Search for the cell housing the specified text and yield its [X, Y] center coordinate. 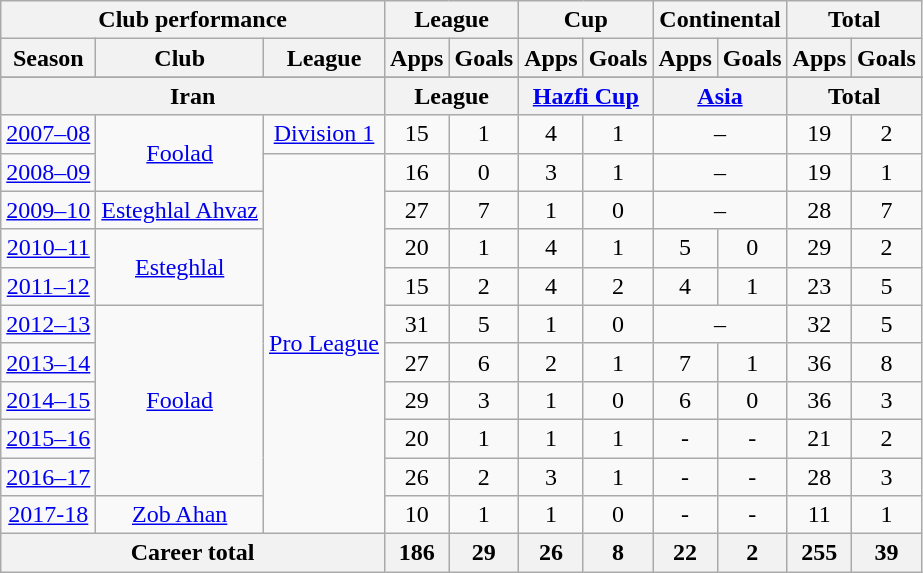
Hazfi Cup [586, 96]
Asia [720, 96]
Zob Ahan [180, 515]
2013–14 [48, 362]
22 [685, 553]
2014–15 [48, 400]
16 [417, 172]
2015–16 [48, 438]
2010–11 [48, 248]
255 [819, 553]
32 [819, 324]
Career total [193, 553]
39 [887, 553]
Esteghlal [180, 267]
Esteghlal Ahvaz [180, 210]
Cup [586, 20]
Continental [720, 20]
2012–13 [48, 324]
2008–09 [48, 172]
Iran [193, 96]
23 [819, 286]
186 [417, 553]
Pro League [324, 344]
10 [417, 515]
31 [417, 324]
Division 1 [324, 134]
Club [180, 58]
2016–17 [48, 477]
Club performance [193, 20]
2007–08 [48, 134]
21 [819, 438]
2017-18 [48, 515]
2011–12 [48, 286]
11 [819, 515]
2009–10 [48, 210]
Season [48, 58]
